Determine the [x, y] coordinate at the center of the cell enclosing the given text.  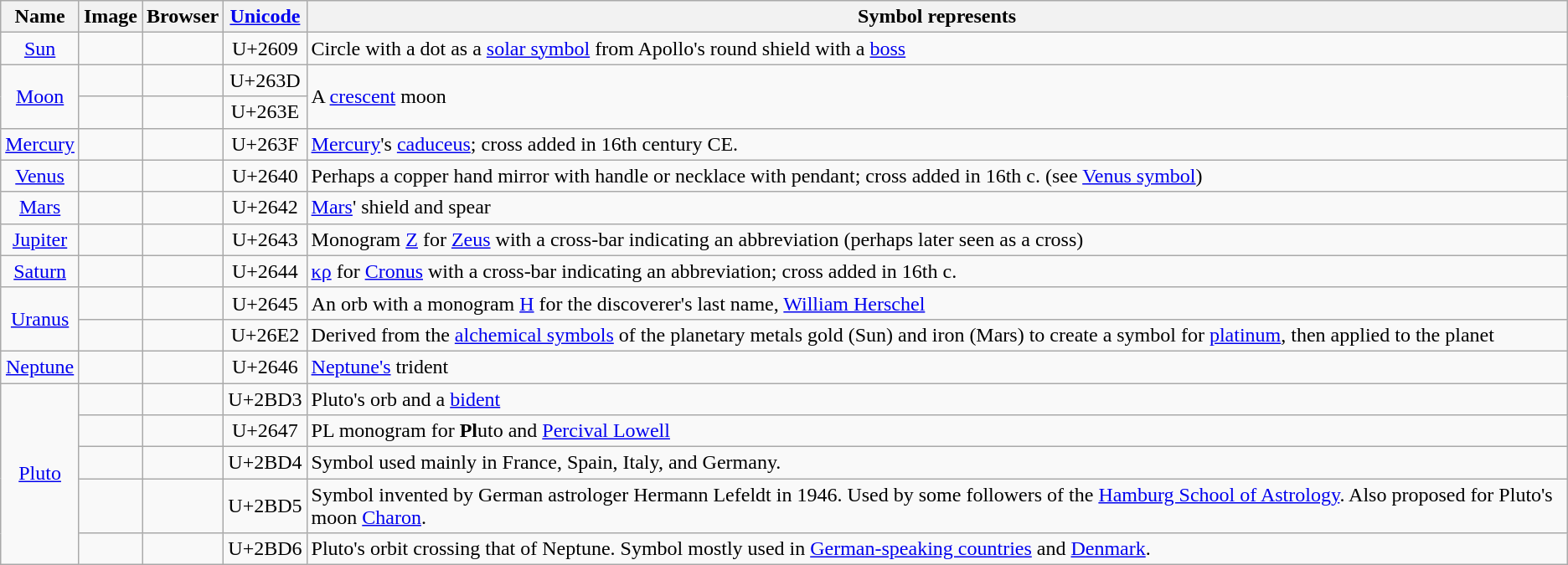
U+26E2 [265, 335]
Pluto's orbit crossing that of Neptune. Symbol mostly used in German-speaking countries and Denmark. [936, 549]
Jupiter [40, 239]
Moon [40, 96]
Saturn [40, 271]
A crescent moon [936, 96]
U+2BD6 [265, 549]
Sun [40, 49]
Neptune's trident [936, 367]
U+2645 [265, 303]
U+2643 [265, 239]
U+2646 [265, 367]
Unicode [265, 17]
U+263F [265, 144]
U+263E [265, 112]
Browser [183, 17]
Pluto [40, 474]
Perhaps a copper hand mirror with handle or necklace with pendant; cross added in 16th c. (see Venus symbol) [936, 176]
Neptune [40, 367]
U+2644 [265, 271]
Pluto's orb and a bident [936, 399]
An orb with a monogram H for the discoverer's last name, William Herschel [936, 303]
U+2BD4 [265, 463]
Monogram Ζ for Zeus with a cross-bar indicating an abbreviation (perhaps later seen as a cross) [936, 239]
Mercury's caduceus; cross added in 16th century CE. [936, 144]
U+2BD3 [265, 399]
Name [40, 17]
Symbol represents [936, 17]
Image [111, 17]
κρ for Cronus with a cross-bar indicating an abbreviation; cross added in 16th c. [936, 271]
PL monogram for Pluto and Percival Lowell [936, 431]
Mercury [40, 144]
Uranus [40, 319]
U+2647 [265, 431]
U+2BD5 [265, 506]
U+2640 [265, 176]
Venus [40, 176]
Derived from the alchemical symbols of the planetary metals gold (Sun) and iron (Mars) to create a symbol for platinum, then applied to the planet [936, 335]
Mars [40, 208]
Mars' shield and spear [936, 208]
Symbol used mainly in France, Spain, Italy, and Germany. [936, 463]
U+2642 [265, 208]
U+2609 [265, 49]
U+263D [265, 80]
Circle with a dot as a solar symbol from Apollo's round shield with a boss [936, 49]
